Determine the (X, Y) coordinate at the center of the cell enclosing the given text.  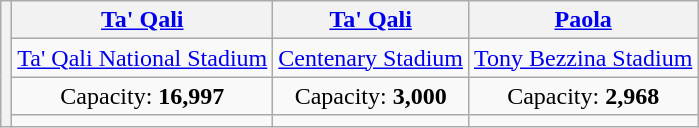
Ta' Qali National Stadium (142, 58)
Capacity: 16,997 (142, 96)
Capacity: 2,968 (584, 96)
Tony Bezzina Stadium (584, 58)
Paola (584, 20)
Capacity: 3,000 (371, 96)
Centenary Stadium (371, 58)
